Scan for the cell matching the given text and deliver its (X, Y) coordinate at center. 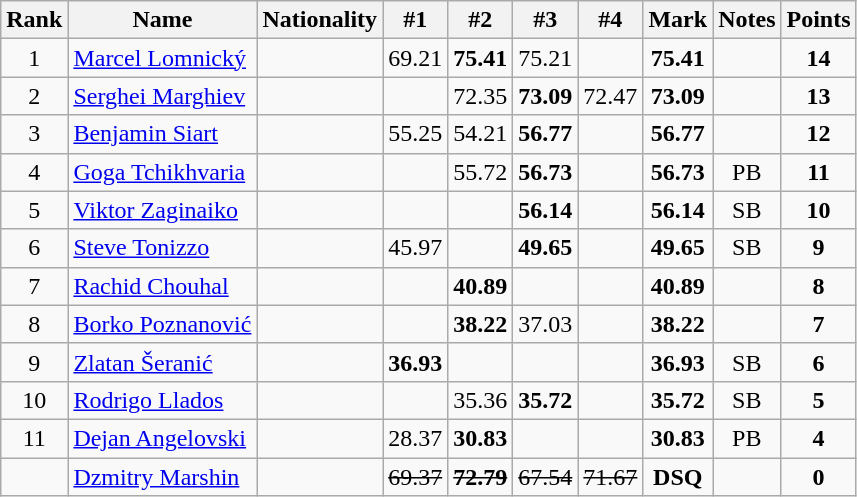
69.21 (416, 58)
67.54 (546, 477)
Rachid Chouhal (162, 286)
72.47 (610, 96)
Rank (34, 20)
13 (818, 96)
14 (818, 58)
Dzmitry Marshin (162, 477)
#4 (610, 20)
2 (34, 96)
72.79 (480, 477)
75.21 (546, 58)
71.67 (610, 477)
12 (818, 134)
28.37 (416, 438)
Nationality (320, 20)
Steve Tonizzo (162, 248)
Name (162, 20)
1 (34, 58)
45.97 (416, 248)
#3 (546, 20)
Marcel Lomnický (162, 58)
#1 (416, 20)
Notes (747, 20)
55.25 (416, 134)
69.37 (416, 477)
Zlatan Šeranić (162, 362)
Serghei Marghiev (162, 96)
Goga Tchikhvaria (162, 172)
37.03 (546, 324)
55.72 (480, 172)
72.35 (480, 96)
3 (34, 134)
0 (818, 477)
Viktor Zaginaiko (162, 210)
DSQ (678, 477)
#2 (480, 20)
Borko Poznanović (162, 324)
Rodrigo Llados (162, 400)
Mark (678, 20)
54.21 (480, 134)
Dejan Angelovski (162, 438)
Benjamin Siart (162, 134)
Points (818, 20)
35.36 (480, 400)
